Capture the cell that displays the provided text and extract its [x, y] central coordinate. 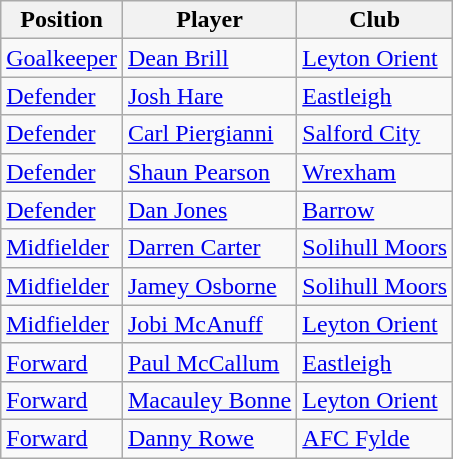
AFC Fylde [375, 438]
Player [209, 20]
Danny Rowe [209, 438]
Dan Jones [209, 210]
Dean Brill [209, 58]
Paul McCallum [209, 362]
Wrexham [375, 172]
Josh Hare [209, 96]
Macauley Bonne [209, 400]
Shaun Pearson [209, 172]
Darren Carter [209, 248]
Jamey Osborne [209, 286]
Barrow [375, 210]
Salford City [375, 134]
Jobi McAnuff [209, 324]
Position [62, 20]
Carl Piergianni [209, 134]
Club [375, 20]
Goalkeeper [62, 58]
